Locate the cell with the specified text and output its [X, Y] center coordinate. 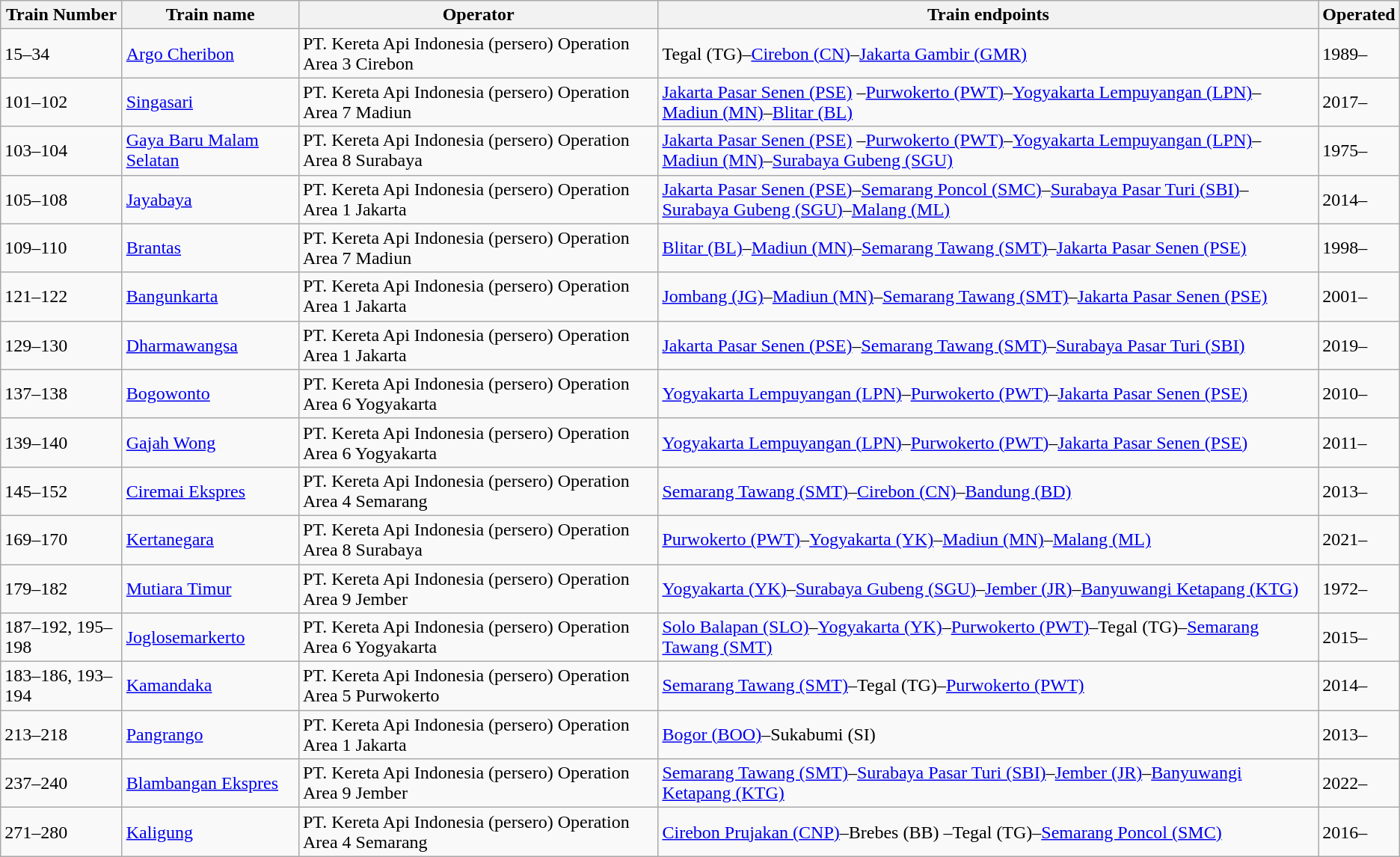
271–280 [61, 832]
2021– [1359, 540]
Cirebon Prujakan (CNP)–Brebes (BB) –Tegal (TG)–Semarang Poncol (SMC) [989, 832]
Singasari [210, 102]
109–110 [61, 248]
Mutiara Timur [210, 588]
Jombang (JG)–Madiun (MN)–Semarang Tawang (SMT)–Jakarta Pasar Senen (PSE) [989, 296]
Purwokerto (PWT)–Yogyakarta (YK)–Madiun (MN)–Malang (ML) [989, 540]
105–108 [61, 199]
Semarang Tawang (SMT)–Cirebon (CN)–Bandung (BD) [989, 491]
139–140 [61, 443]
Bogor (BOO)–Sukabumi (SI) [989, 734]
103–104 [61, 151]
Pangrango [210, 734]
Train endpoints [989, 15]
Kaligung [210, 832]
145–152 [61, 491]
Joglosemarkerto [210, 637]
Kamandaka [210, 686]
129–130 [61, 345]
Jakarta Pasar Senen (PSE)–Semarang Poncol (SMC)–Surabaya Pasar Turi (SBI)–Surabaya Gubeng (SGU)–Malang (ML) [989, 199]
Brantas [210, 248]
2022– [1359, 784]
Gaya Baru Malam Selatan [210, 151]
Blambangan Ekspres [210, 784]
1975– [1359, 151]
PT. Kereta Api Indonesia (persero) Operation Area 5 Purwokerto [479, 686]
2015– [1359, 637]
1998– [1359, 248]
Train name [210, 15]
2011– [1359, 443]
Yogyakarta (YK)–Surabaya Gubeng (SGU)–Jember (JR)–Banyuwangi Ketapang (KTG) [989, 588]
Operated [1359, 15]
Dharmawangsa [210, 345]
187–192, 195–198 [61, 637]
Jakarta Pasar Senen (PSE) –Purwokerto (PWT)–Yogyakarta Lempuyangan (LPN)–Madiun (MN)–Blitar (BL) [989, 102]
Train Number [61, 15]
Bogowonto [210, 393]
15–34 [61, 54]
Jakarta Pasar Senen (PSE) –Purwokerto (PWT)–Yogyakarta Lempuyangan (LPN)–Madiun (MN)–Surabaya Gubeng (SGU) [989, 151]
101–102 [61, 102]
2016– [1359, 832]
2019– [1359, 345]
Semarang Tawang (SMT)–Tegal (TG)–Purwokerto (PWT) [989, 686]
213–218 [61, 734]
Bangunkarta [210, 296]
PT. Kereta Api Indonesia (persero) Operation Area 3 Cirebon [479, 54]
137–138 [61, 393]
237–240 [61, 784]
Ciremai Ekspres [210, 491]
169–170 [61, 540]
179–182 [61, 588]
1989– [1359, 54]
2001– [1359, 296]
Jayabaya [210, 199]
Semarang Tawang (SMT)–Surabaya Pasar Turi (SBI)–Jember (JR)–Banyuwangi Ketapang (KTG) [989, 784]
Tegal (TG)–Cirebon (CN)–Jakarta Gambir (GMR) [989, 54]
Jakarta Pasar Senen (PSE)–Semarang Tawang (SMT)–Surabaya Pasar Turi (SBI) [989, 345]
121–122 [61, 296]
Kertanegara [210, 540]
Solo Balapan (SLO)–Yogyakarta (YK)–Purwokerto (PWT)–Tegal (TG)–Semarang Tawang (SMT) [989, 637]
Gajah Wong [210, 443]
Operator [479, 15]
Blitar (BL)–Madiun (MN)–Semarang Tawang (SMT)–Jakarta Pasar Senen (PSE) [989, 248]
2017– [1359, 102]
Argo Cheribon [210, 54]
183–186, 193–194 [61, 686]
1972– [1359, 588]
2010– [1359, 393]
